Determine the (X, Y) coordinate at the center of the cell enclosing the given text.  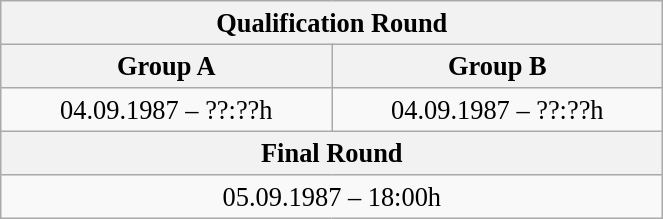
Final Round (332, 153)
05.09.1987 – 18:00h (332, 197)
Group B (498, 66)
Group A (166, 66)
Qualification Round (332, 22)
